Provide the (X, Y) coordinate of the cell's center where the given text is located.  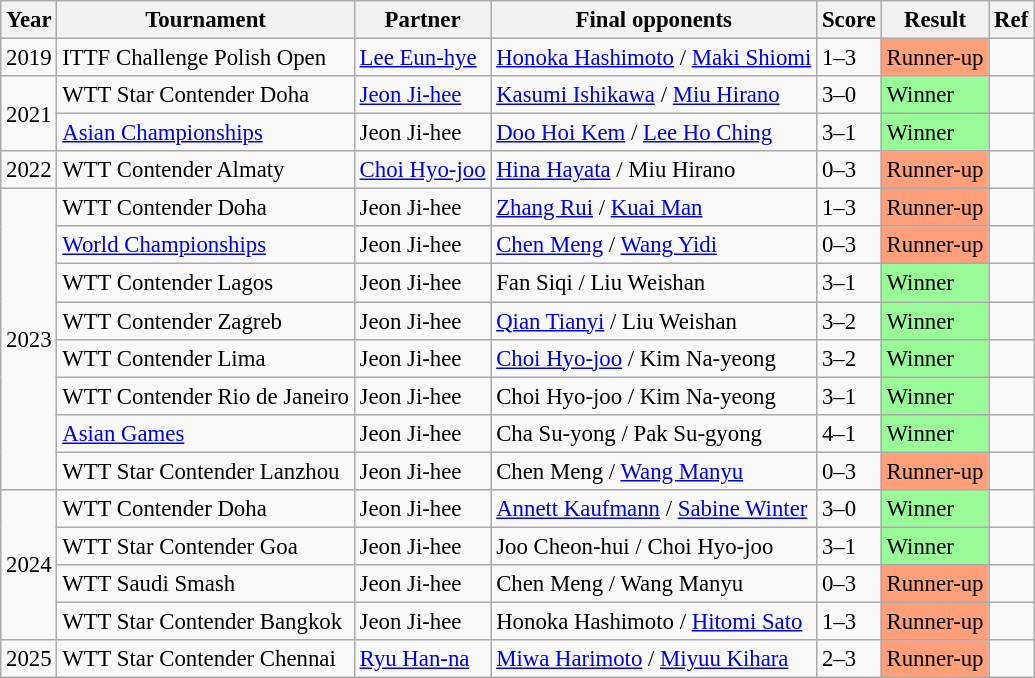
WTT Star Contender Chennai (206, 659)
2025 (29, 659)
Doo Hoi Kem / Lee Ho Ching (654, 133)
Ref (1012, 20)
Year (29, 20)
World Championships (206, 245)
WTT Star Contender Bangkok (206, 621)
Miwa Harimoto / Miyuu Kihara (654, 659)
WTT Contender Lima (206, 358)
WTT Star Contender Lanzhou (206, 471)
ITTF Challenge Polish Open (206, 58)
WTT Contender Rio de Janeiro (206, 396)
Chen Meng / Wang Yidi (654, 245)
Hina Hayata / Miu Hirano (654, 170)
Qian Tianyi / Liu Weishan (654, 321)
WTT Contender Zagreb (206, 321)
2–3 (850, 659)
4–1 (850, 433)
2022 (29, 170)
Zhang Rui / Kuai Man (654, 208)
2019 (29, 58)
Score (850, 20)
2023 (29, 340)
Lee Eun-hye (422, 58)
WTT Contender Lagos (206, 283)
2024 (29, 565)
Joo Cheon-hui / Choi Hyo-joo (654, 546)
Result (935, 20)
WTT Star Contender Doha (206, 95)
Asian Games (206, 433)
Asian Championships (206, 133)
Choi Hyo-joo (422, 170)
Partner (422, 20)
Honoka Hashimoto / Maki Shiomi (654, 58)
Ryu Han-na (422, 659)
Cha Su-yong / Pak Su-gyong (654, 433)
Annett Kaufmann / Sabine Winter (654, 509)
WTT Saudi Smash (206, 584)
WTT Star Contender Goa (206, 546)
2021 (29, 114)
WTT Contender Almaty (206, 170)
Kasumi Ishikawa / Miu Hirano (654, 95)
Fan Siqi / Liu Weishan (654, 283)
Final opponents (654, 20)
Honoka Hashimoto / Hitomi Sato (654, 621)
Tournament (206, 20)
